Detect which cell encompasses the target text, then output its (x, y) center coordinate. 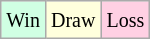
Loss (126, 20)
Draw (72, 20)
Win (24, 20)
